Find where the given text appears and provide that cell's center as (x, y) coordinate. 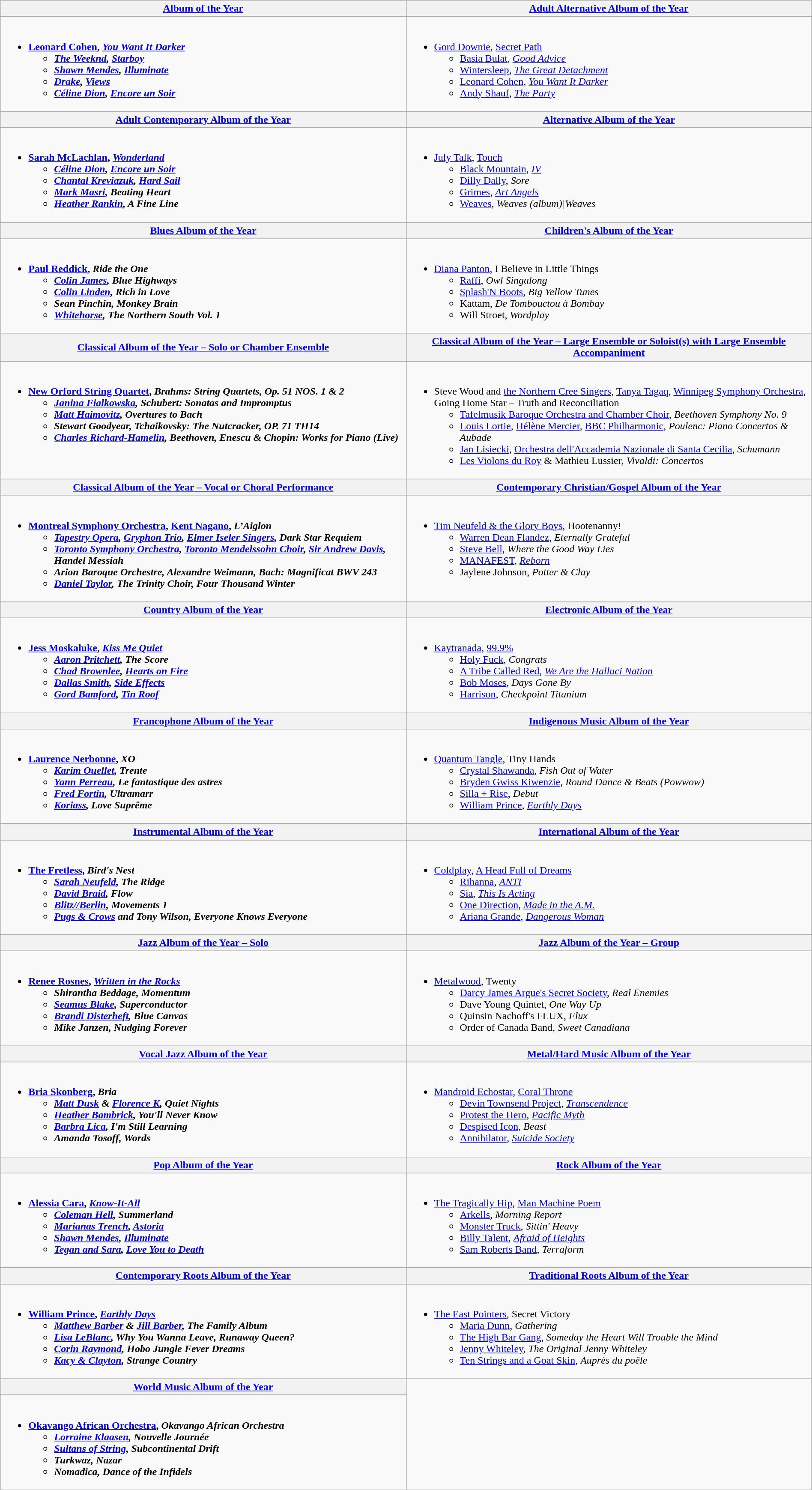
Classical Album of the Year – Large Ensemble or Soloist(s) with Large Ensemble Accompaniment (609, 347)
Metal/Hard Music Album of the Year (609, 1054)
Jess Moskaluke, Kiss Me QuietAaron Pritchett, The ScoreChad Brownlee, Hearts on FireDallas Smith, Side EffectsGord Bamford, Tin Roof (203, 665)
Classical Album of the Year – Vocal or Choral Performance (203, 487)
The Tragically Hip, Man Machine PoemArkells, Morning ReportMonster Truck, Sittin' HeavyBilly Talent, Afraid of HeightsSam Roberts Band, Terraform (609, 1220)
International Album of the Year (609, 832)
Renee Rosnes, Written in the RocksShirantha Beddage, MomentumSeamus Blake, SuperconductorBrandi Disterheft, Blue CanvasMike Janzen, Nudging Forever (203, 998)
Mandroid Echostar, Coral ThroneDevin Townsend Project, TranscendenceProtest the Hero, Pacific MythDespised Icon, BeastAnnihilator, Suicide Society (609, 1110)
Vocal Jazz Album of the Year (203, 1054)
Contemporary Roots Album of the Year (203, 1276)
Coldplay, A Head Full of DreamsRihanna, ANTISia, This Is ActingOne Direction, Made in the A.M.Ariana Grande, Dangerous Woman (609, 888)
Indigenous Music Album of the Year (609, 721)
Bria Skonberg, BriaMatt Dusk & Florence K, Quiet NightsHeather Bambrick, You'll Never KnowBarbra Lica, I'm Still LearningAmanda Tosoff, Words (203, 1110)
Laurence Nerbonne, XOKarim Ouellet, TrenteYann Perreau, Le fantastique des astresFred Fortin, UltramarrKoriass, Love Suprême (203, 776)
Classical Album of the Year – Solo or Chamber Ensemble (203, 347)
Contemporary Christian/Gospel Album of the Year (609, 487)
The Fretless, Bird's NestSarah Neufeld, The RidgeDavid Braid, FlowBlitz//Berlin, Movements 1Pugs & Crows and Tony Wilson, Everyone Knows Everyone (203, 888)
Rock Album of the Year (609, 1165)
July Talk, TouchBlack Mountain, IVDilly Dally, SoreGrimes, Art AngelsWeaves, Weaves (album)|Weaves (609, 175)
Alessia Cara, Know-It-AllColeman Hell, SummerlandMarianas Trench, AstoriaShawn Mendes, IlluminateTegan and Sara, Love You to Death (203, 1220)
Kaytranada, 99.9%Holy Fuck, CongratsA Tribe Called Red, We Are the Halluci NationBob Moses, Days Gone ByHarrison, Checkpoint Titanium (609, 665)
Instrumental Album of the Year (203, 832)
Sarah McLachlan, WonderlandCéline Dion, Encore un SoirChantal Kreviazuk, Hard SailMark Masri, Beating HeartHeather Rankin, A Fine Line (203, 175)
World Music Album of the Year (203, 1387)
Electronic Album of the Year (609, 610)
Children's Album of the Year (609, 230)
Adult Alternative Album of the Year (609, 9)
Alternative Album of the Year (609, 120)
Adult Contemporary Album of the Year (203, 120)
Pop Album of the Year (203, 1165)
Jazz Album of the Year – Group (609, 943)
Album of the Year (203, 9)
Jazz Album of the Year – Solo (203, 943)
Francophone Album of the Year (203, 721)
Paul Reddick, Ride the OneColin James, Blue HighwaysColin Linden, Rich in LoveSean Pinchin, Monkey BrainWhitehorse, The Northern South Vol. 1 (203, 286)
Leonard Cohen, You Want It DarkerThe Weeknd, StarboyShawn Mendes, IlluminateDrake, ViewsCéline Dion, Encore un Soir (203, 64)
Gord Downie, Secret PathBasia Bulat, Good AdviceWintersleep, The Great DetachmentLeonard Cohen, You Want It DarkerAndy Shauf, The Party (609, 64)
Blues Album of the Year (203, 230)
Diana Panton, I Believe in Little ThingsRaffi, Owl SingalongSplash'N Boots, Big Yellow TunesKattam, De Tombouctou à BombayWill Stroet, Wordplay (609, 286)
Traditional Roots Album of the Year (609, 1276)
Country Album of the Year (203, 610)
